Return the [x, y] coordinate for the center point of the cell that contains the specified text.  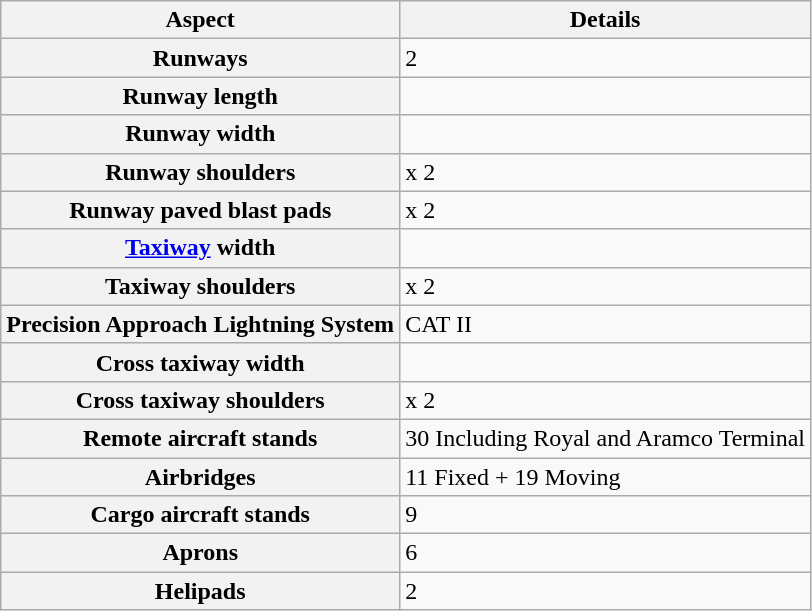
11 Fixed + 19 Moving [606, 477]
Taxiway shoulders [200, 286]
Precision Approach Lightning System [200, 324]
Helipads [200, 591]
9 [606, 515]
Cross taxiway shoulders [200, 400]
Runway shoulders [200, 172]
Aspect [200, 20]
Runway length [200, 96]
Details [606, 20]
Runway paved blast pads [200, 210]
6 [606, 553]
Taxiway width [200, 248]
Remote aircraft stands [200, 438]
30 Including Royal and Aramco Terminal [606, 438]
Runway width [200, 134]
Cross taxiway width [200, 362]
Runways [200, 58]
Cargo aircraft stands [200, 515]
CAT II [606, 324]
Aprons [200, 553]
Airbridges [200, 477]
